Return the (X, Y) coordinate for the center point of the cell that contains the specified text.  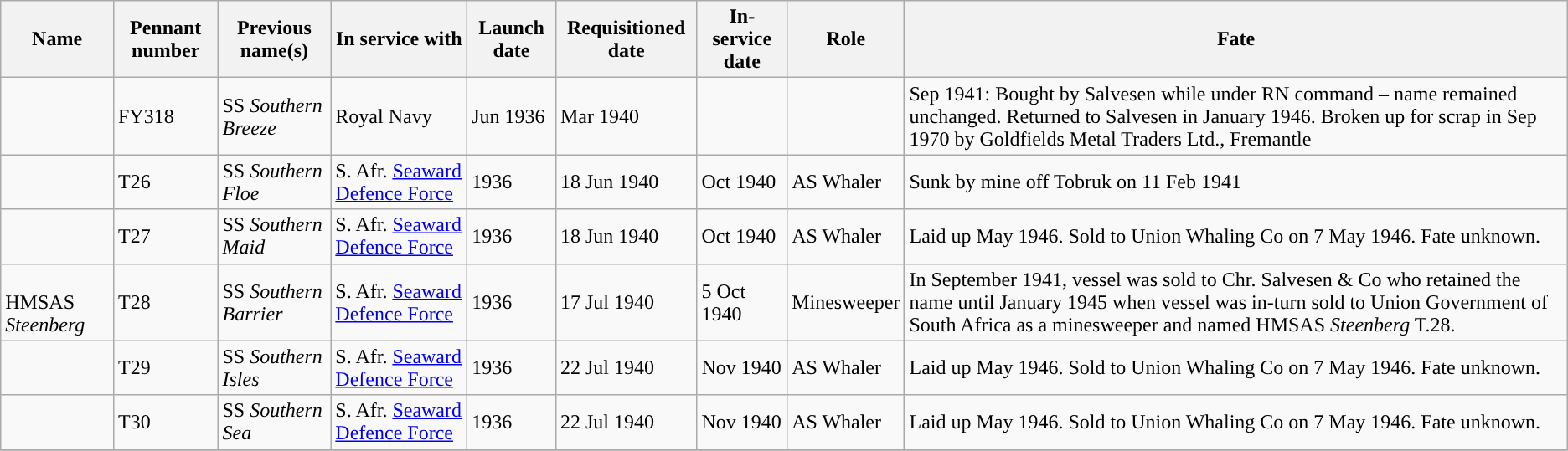
SS Southern Maid (275, 236)
T29 (166, 368)
In service with (399, 39)
17 Jul 1940 (627, 302)
Fate (1236, 39)
In-service date (742, 39)
SS Southern Barrier (275, 302)
SS Southern Breeze (275, 116)
SS Southern Floe (275, 182)
Mar 1940 (627, 116)
Previous name(s) (275, 39)
5 Oct 1940 (742, 302)
Minesweeper (846, 302)
Name (57, 39)
Jun 1936 (512, 116)
T26 (166, 182)
Sunk by mine off Tobruk on 11 Feb 1941 (1236, 182)
Launch date (512, 39)
Pennant number (166, 39)
SS Southern Isles (275, 368)
T28 (166, 302)
SS Southern Sea (275, 422)
FY318 (166, 116)
Requisitioned date (627, 39)
T27 (166, 236)
HMSAS Steenberg (57, 302)
Royal Navy (399, 116)
T30 (166, 422)
Role (846, 39)
